Identify which cell holds the provided text, then report its (x, y) central coordinate. 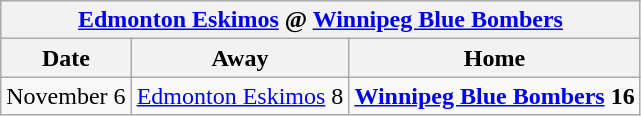
Date (66, 58)
Away (240, 58)
Winnipeg Blue Bombers 16 (494, 96)
Home (494, 58)
November 6 (66, 96)
Edmonton Eskimos @ Winnipeg Blue Bombers (320, 20)
Edmonton Eskimos 8 (240, 96)
